For the text-containing cell, return its midpoint in (x, y) coordinate format. 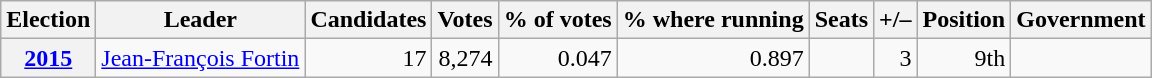
9th (964, 58)
% of votes (558, 20)
3 (896, 58)
Election (48, 20)
Government (1081, 20)
0.897 (713, 58)
Candidates (368, 20)
Position (964, 20)
+/– (896, 20)
2015 (48, 58)
Votes (465, 20)
Seats (841, 20)
% where running (713, 20)
8,274 (465, 58)
Leader (200, 20)
Jean-François Fortin (200, 58)
17 (368, 58)
0.047 (558, 58)
